Pinpoint the cell where the given text exists, returning its (x, y) midpoint coordinate. 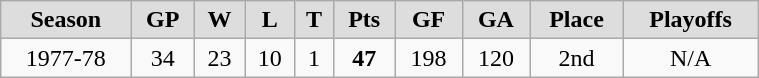
L (270, 20)
W (219, 20)
GA (496, 20)
120 (496, 58)
GF (428, 20)
Playoffs (690, 20)
GP (162, 20)
N/A (690, 58)
T (314, 20)
2nd (577, 58)
1 (314, 58)
198 (428, 58)
23 (219, 58)
10 (270, 58)
Pts (364, 20)
34 (162, 58)
Season (66, 20)
47 (364, 58)
Place (577, 20)
1977-78 (66, 58)
